Identify which cell holds the provided text, then report its (X, Y) central coordinate. 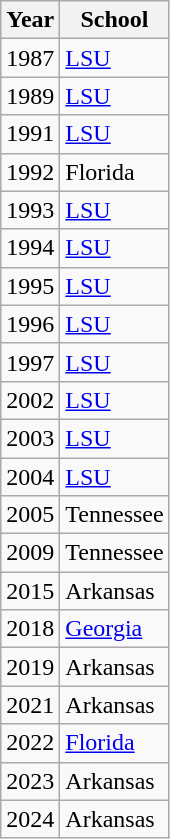
1996 (30, 324)
School (114, 20)
2003 (30, 438)
1987 (30, 58)
2022 (30, 743)
2005 (30, 515)
1992 (30, 172)
1995 (30, 286)
2002 (30, 400)
1989 (30, 96)
2019 (30, 667)
1991 (30, 134)
1994 (30, 248)
2015 (30, 591)
1997 (30, 362)
2004 (30, 477)
2024 (30, 819)
Year (30, 20)
2009 (30, 553)
1993 (30, 210)
2023 (30, 781)
2018 (30, 629)
2021 (30, 705)
Georgia (114, 629)
